Determine the (x, y) coordinate at the center of the cell enclosing the given text.  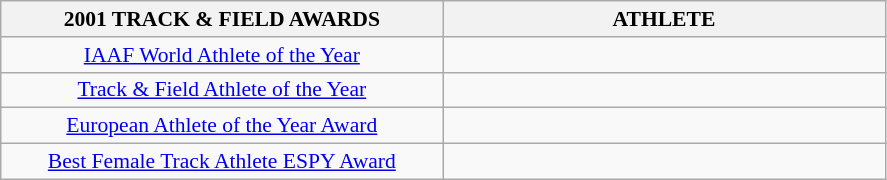
IAAF World Athlete of the Year (222, 55)
European Athlete of the Year Award (222, 126)
Best Female Track Athlete ESPY Award (222, 162)
Track & Field Athlete of the Year (222, 90)
2001 TRACK & FIELD AWARDS (222, 19)
ATHLETE (664, 19)
